Pinpoint the cell where the given text exists, returning its (X, Y) midpoint coordinate. 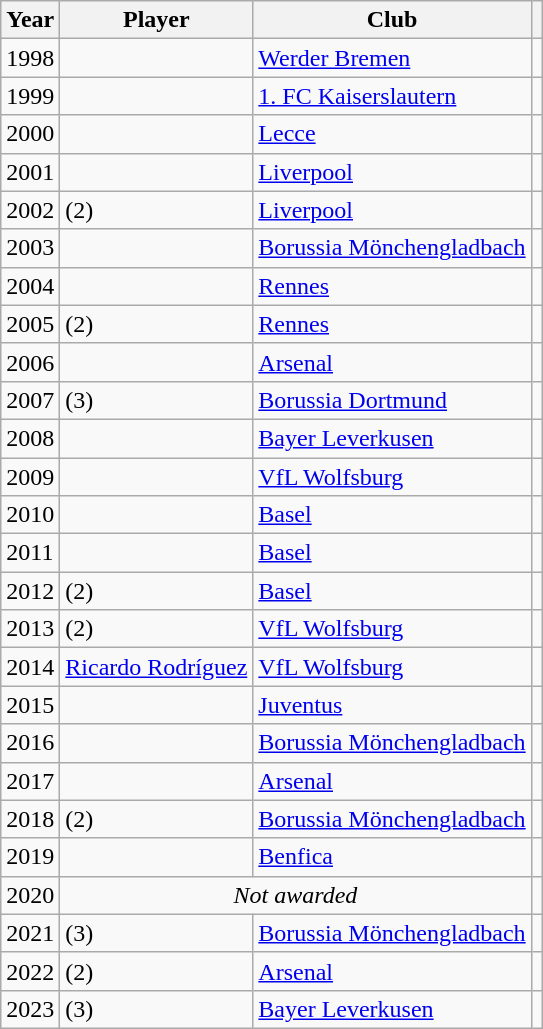
2021 (30, 933)
2006 (30, 362)
2019 (30, 857)
2023 (30, 1009)
Lecce (392, 134)
2020 (30, 895)
2007 (30, 400)
2017 (30, 781)
2011 (30, 553)
Benfica (392, 857)
2002 (30, 210)
2016 (30, 743)
Year (30, 20)
Not awarded (296, 895)
1. FC Kaiserslautern (392, 96)
2022 (30, 971)
2018 (30, 819)
2009 (30, 477)
2012 (30, 591)
2014 (30, 667)
2000 (30, 134)
2015 (30, 705)
Player (156, 20)
Borussia Dortmund (392, 400)
2008 (30, 438)
2005 (30, 324)
2003 (30, 248)
1998 (30, 58)
2001 (30, 172)
Werder Bremen (392, 58)
Club (392, 20)
Ricardo Rodríguez (156, 667)
2004 (30, 286)
2013 (30, 629)
Juventus (392, 705)
2010 (30, 515)
1999 (30, 96)
